For the text-containing cell, return its midpoint in (X, Y) coordinate format. 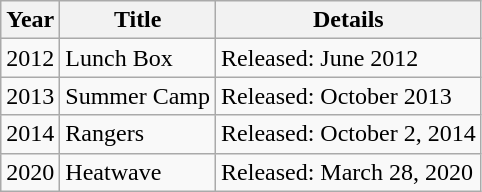
Released: October 2, 2014 (349, 134)
Lunch Box (138, 58)
Summer Camp (138, 96)
2012 (30, 58)
Rangers (138, 134)
Heatwave (138, 172)
Details (349, 20)
Year (30, 20)
Released: March 28, 2020 (349, 172)
2014 (30, 134)
2020 (30, 172)
2013 (30, 96)
Released: October 2013 (349, 96)
Title (138, 20)
Released: June 2012 (349, 58)
